Detect which cell encompasses the target text, then output its [x, y] center coordinate. 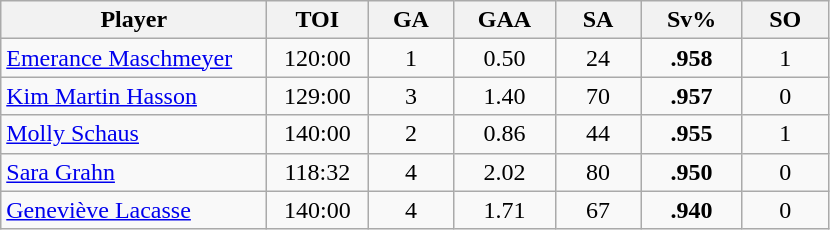
3 [411, 96]
70 [598, 96]
Molly Schaus [134, 134]
1.40 [504, 96]
0.86 [504, 134]
.940 [692, 210]
.955 [692, 134]
Geneviève Lacasse [134, 210]
Emerance Maschmeyer [134, 58]
67 [598, 210]
24 [598, 58]
44 [598, 134]
GA [411, 20]
80 [598, 172]
Kim Martin Hasson [134, 96]
.957 [692, 96]
2.02 [504, 172]
SA [598, 20]
TOI [318, 20]
Sara Grahn [134, 172]
.958 [692, 58]
0.50 [504, 58]
120:00 [318, 58]
129:00 [318, 96]
118:32 [318, 172]
Sv% [692, 20]
2 [411, 134]
.950 [692, 172]
1.71 [504, 210]
SO [785, 20]
Player [134, 20]
GAA [504, 20]
